Provide the (X, Y) coordinate of the cell's center where the given text is located.  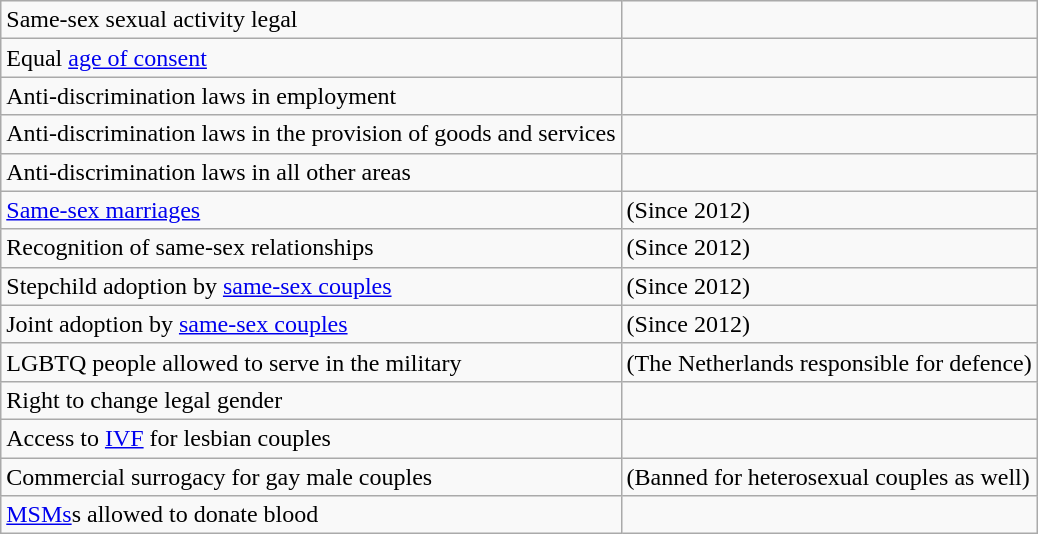
Anti-discrimination laws in employment (311, 96)
Recognition of same-sex relationships (311, 248)
Anti-discrimination laws in the provision of goods and services (311, 134)
Anti-discrimination laws in all other areas (311, 172)
MSMss allowed to donate blood (311, 515)
Access to IVF for lesbian couples (311, 438)
Joint adoption by same-sex couples (311, 324)
Right to change legal gender (311, 400)
(The Netherlands responsible for defence) (829, 362)
LGBTQ people allowed to serve in the military (311, 362)
Same-sex marriages (311, 210)
Stepchild adoption by same-sex couples (311, 286)
Equal age of consent (311, 58)
Same-sex sexual activity legal (311, 20)
Commercial surrogacy for gay male couples (311, 477)
(Banned for heterosexual couples as well) (829, 477)
